Extract the [X, Y] coordinate from the center of the cell holding the provided text.  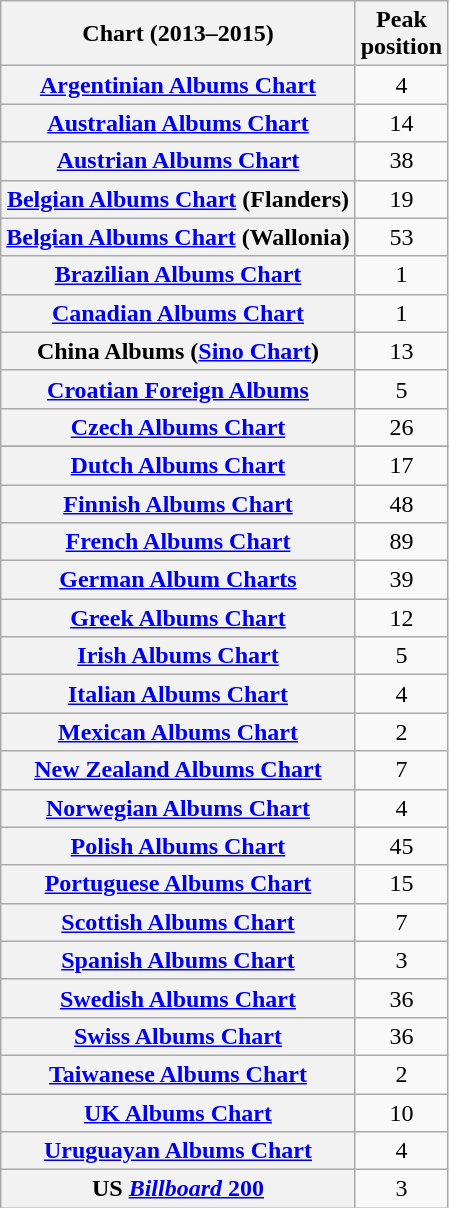
53 [401, 237]
Chart (2013–2015) [178, 34]
Taiwanese Albums Chart [178, 1074]
French Albums Chart [178, 542]
Peakposition [401, 34]
48 [401, 503]
Dutch Albums Chart [178, 465]
13 [401, 351]
Spanish Albums Chart [178, 960]
New Zealand Albums Chart [178, 770]
Belgian Albums Chart (Wallonia) [178, 237]
Polish Albums Chart [178, 846]
89 [401, 542]
Brazilian Albums Chart [178, 275]
19 [401, 199]
17 [401, 465]
26 [401, 427]
12 [401, 618]
Norwegian Albums Chart [178, 808]
Croatian Foreign Albums [178, 389]
10 [401, 1113]
Swiss Albums Chart [178, 1036]
UK Albums Chart [178, 1113]
Belgian Albums Chart (Flanders) [178, 199]
45 [401, 846]
14 [401, 123]
Czech Albums Chart [178, 427]
Scottish Albums Chart [178, 922]
39 [401, 580]
China Albums (Sino Chart) [178, 351]
Mexican Albums Chart [178, 732]
Canadian Albums Chart [178, 313]
Finnish Albums Chart [178, 503]
Irish Albums Chart [178, 656]
Austrian Albums Chart [178, 161]
Portuguese Albums Chart [178, 884]
US Billboard 200 [178, 1189]
Uruguayan Albums Chart [178, 1151]
Italian Albums Chart [178, 694]
Swedish Albums Chart [178, 998]
Argentinian Albums Chart [178, 85]
Greek Albums Chart [178, 618]
15 [401, 884]
German Album Charts [178, 580]
38 [401, 161]
Australian Albums Chart [178, 123]
